Provide the [X, Y] coordinate of the cell's center where the given text is located.  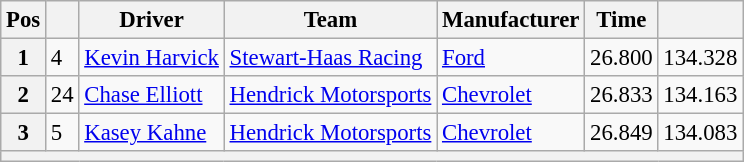
134.083 [700, 133]
Time [622, 20]
Chase Elliott [152, 95]
26.800 [622, 58]
5 [62, 133]
3 [24, 133]
134.328 [700, 58]
134.163 [700, 95]
24 [62, 95]
2 [24, 95]
Pos [24, 20]
1 [24, 58]
26.849 [622, 133]
Kevin Harvick [152, 58]
4 [62, 58]
Manufacturer [511, 20]
Stewart-Haas Racing [330, 58]
Ford [511, 58]
26.833 [622, 95]
Team [330, 20]
Kasey Kahne [152, 133]
Driver [152, 20]
